Detect which cell encompasses the target text, then output its (X, Y) center coordinate. 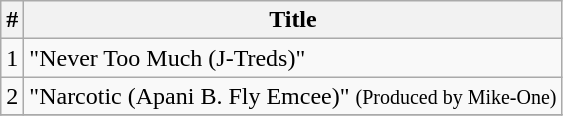
1 (12, 58)
2 (12, 96)
"Narcotic (Apani B. Fly Emcee)" (Produced by Mike-One) (293, 96)
Title (293, 20)
"Never Too Much (J-Treds)" (293, 58)
# (12, 20)
